Output the [X, Y] coordinate of the center of the cell containing the given text.  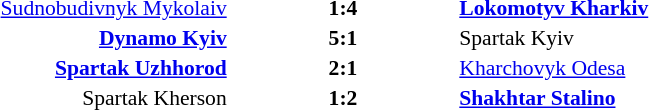
2:1 [344, 68]
5:1 [344, 38]
